From the cell containing the given text, extract its center point as [X, Y] coordinate. 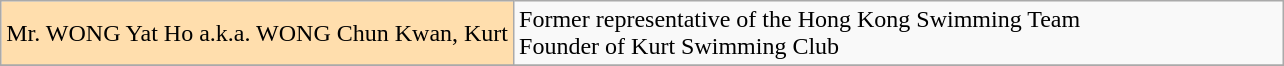
Mr. WONG Yat Ho a.k.a. WONG Chun Kwan, Kurt [258, 34]
Former representative of the Hong Kong Swimming TeamFounder of Kurt Swimming Club [898, 34]
